Provide the (X, Y) coordinate of the cell's center where the given text is located.  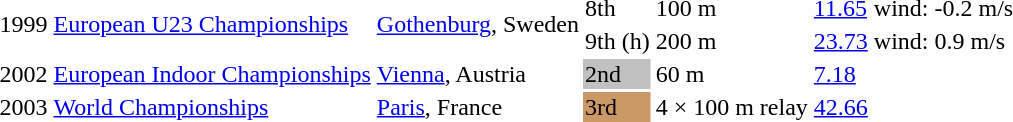
60 m (732, 74)
7.18 (840, 74)
3rd (617, 107)
2nd (617, 74)
23.73 (840, 41)
European Indoor Championships (212, 74)
Paris, France (478, 107)
42.66 (840, 107)
200 m (732, 41)
9th (h) (617, 41)
World Championships (212, 107)
4 × 100 m relay (732, 107)
Vienna, Austria (478, 74)
